For the text-containing cell, return its midpoint in (X, Y) coordinate format. 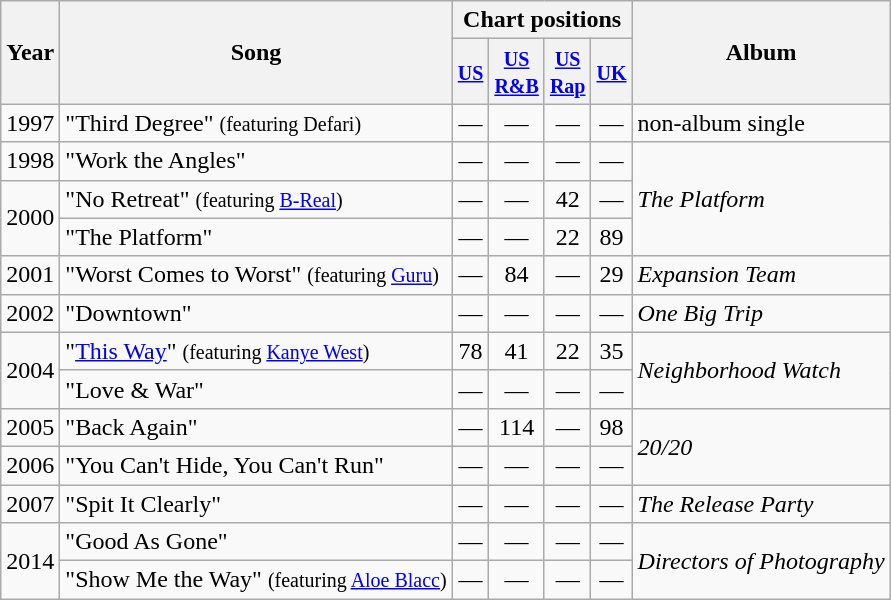
"Third Degree" (featuring Defari) (256, 123)
35 (612, 351)
One Big Trip (761, 313)
84 (517, 275)
78 (470, 351)
"Show Me the Way" (featuring Aloe Blacc) (256, 580)
"Back Again" (256, 427)
"Spit It Clearly" (256, 503)
20/20 (761, 446)
UK (612, 72)
"No Retreat" (featuring B-Real) (256, 199)
"Downtown" (256, 313)
"Love & War" (256, 389)
US (470, 72)
Song (256, 52)
"This Way" (featuring Kanye West) (256, 351)
Neighborhood Watch (761, 370)
USRap (568, 72)
2014 (30, 561)
2002 (30, 313)
non-album single (761, 123)
2001 (30, 275)
"The Platform" (256, 237)
2005 (30, 427)
29 (612, 275)
"You Can't Hide, You Can't Run" (256, 465)
Expansion Team (761, 275)
"Work the Angles" (256, 161)
Directors of Photography (761, 561)
1997 (30, 123)
1998 (30, 161)
98 (612, 427)
Album (761, 52)
2000 (30, 218)
2004 (30, 370)
2006 (30, 465)
Year (30, 52)
2007 (30, 503)
114 (517, 427)
41 (517, 351)
"Good As Gone" (256, 542)
The Release Party (761, 503)
Chart positions (542, 20)
The Platform (761, 199)
USR&B (517, 72)
89 (612, 237)
"Worst Comes to Worst" (featuring Guru) (256, 275)
42 (568, 199)
